Return (x, y) of the center of cell containing provided text 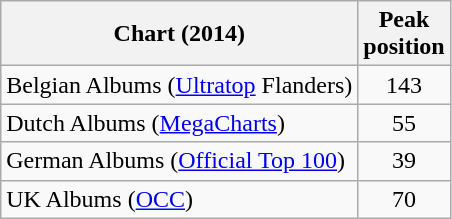
55 (404, 123)
143 (404, 85)
Dutch Albums (MegaCharts) (180, 123)
UK Albums (OCC) (180, 199)
Peakposition (404, 34)
Chart (2014) (180, 34)
70 (404, 199)
Belgian Albums (Ultratop Flanders) (180, 85)
39 (404, 161)
German Albums (Official Top 100) (180, 161)
